Return the [X, Y] coordinate for the center point of the cell that contains the specified text.  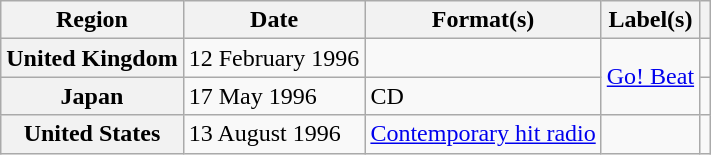
17 May 1996 [274, 96]
12 February 1996 [274, 58]
United States [92, 134]
United Kingdom [92, 58]
Date [274, 20]
Go! Beat [650, 77]
Format(s) [483, 20]
Contemporary hit radio [483, 134]
Japan [92, 96]
Region [92, 20]
CD [483, 96]
13 August 1996 [274, 134]
Label(s) [650, 20]
